Return the [x, y] coordinate for the center point of the cell that contains the specified text.  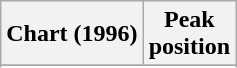
Chart (1996) [72, 34]
Peakposition [189, 34]
